Provide the [X, Y] coordinate of the cell's center where the given text is located.  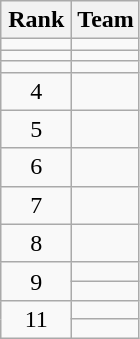
Rank [36, 20]
5 [36, 129]
7 [36, 205]
9 [36, 281]
8 [36, 243]
6 [36, 167]
11 [36, 319]
Team [106, 20]
4 [36, 91]
